For the text-containing cell, return its midpoint in (x, y) coordinate format. 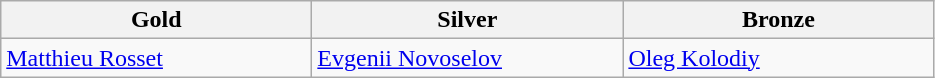
Matthieu Rosset (156, 58)
Silver (468, 20)
Evgenii Novoselov (468, 58)
Gold (156, 20)
Oleg Kolodiy (778, 58)
Bronze (778, 20)
